Find where the given text appears and provide that cell's center as [x, y] coordinate. 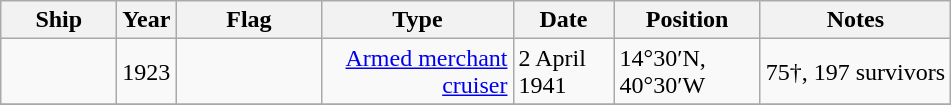
2 April 1941 [564, 72]
Ship [59, 20]
Notes [855, 20]
Date [564, 20]
Armed merchant cruiser [418, 72]
14°30′N, 40°30′W [687, 72]
Type [418, 20]
1923 [146, 72]
75†, 197 survivors [855, 72]
Position [687, 20]
Year [146, 20]
Flag [249, 20]
